For the text-containing cell, return its midpoint in [x, y] coordinate format. 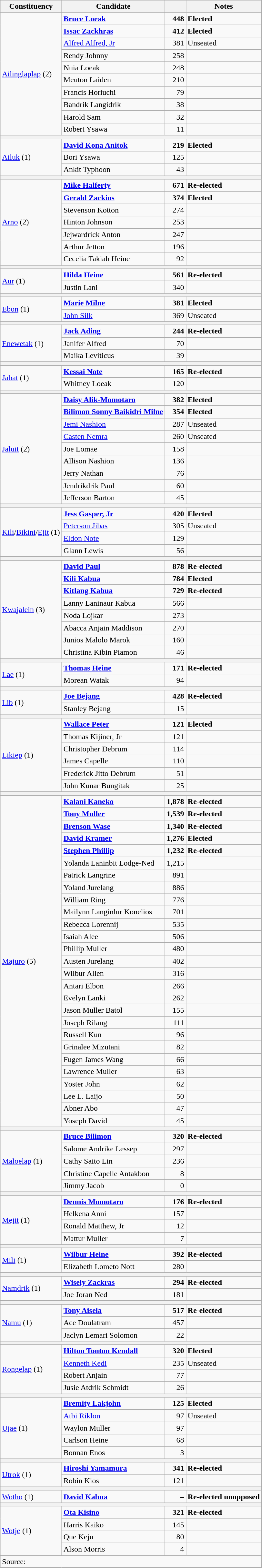
294 [176, 1282]
Marie Milne [113, 303]
46 [176, 652]
Robert Anjain [113, 1375]
270 [176, 628]
Bilimon Sonny Baikidri Milne [113, 412]
Bruce Loeak [113, 19]
Thomas Kijiner, Jr [113, 737]
David Kramer [113, 839]
561 [176, 275]
Harris Kaiko [113, 1524]
Jendrikdrik Paul [113, 485]
111 [176, 1023]
Francis Horiuchi [113, 92]
Alfred Alfred, Jr [113, 43]
Thomas Heine [113, 668]
Likiep (1) [31, 755]
Tony Muller [113, 814]
506 [176, 937]
25 [176, 786]
Candidate [113, 6]
Phillip Muller [113, 949]
114 [176, 749]
158 [176, 449]
96 [176, 1035]
Helkena Anni [113, 1214]
145 [176, 1524]
Bremity Lakjohn [113, 1404]
Nuia Loeak [113, 68]
266 [176, 986]
47 [176, 1108]
340 [176, 287]
Constituency [31, 6]
1,340 [176, 826]
Elizabeth Lometo Nott [113, 1266]
Hilda Heine [113, 275]
Source: [131, 1562]
1,232 [176, 851]
Arthur Jetton [113, 247]
Hiroshi Yamamura [113, 1468]
341 [176, 1468]
Ronald Matthew, Jr [113, 1226]
William Ring [113, 900]
Fugen James Wang [113, 1059]
Noda Lojkar [113, 615]
– [176, 1496]
60 [176, 485]
382 [176, 400]
Meuton Laiden [113, 80]
70 [176, 343]
402 [176, 961]
784 [176, 579]
Atbi Riklon [113, 1416]
Jaluit (2) [31, 449]
219 [176, 145]
Justin Lani [113, 287]
12 [176, 1226]
420 [176, 514]
392 [176, 1254]
38 [176, 104]
171 [176, 668]
Abacca Anjain Maddison [113, 628]
Kwajalein (3) [31, 609]
82 [176, 1047]
Mejit (1) [31, 1220]
Jerry Nathan [113, 473]
262 [176, 998]
43 [176, 170]
701 [176, 912]
Joe Joran Ned [113, 1295]
11 [176, 129]
321 [176, 1512]
7 [176, 1238]
Yoseph David [113, 1121]
James Capelle [113, 761]
729 [176, 591]
David Kona Anitok [113, 145]
Mailynn Langinlur Konelios [113, 912]
Jemi Nashion [113, 424]
Jimmy Jacob [113, 1186]
Maloelap (1) [31, 1161]
Jusie Atdrik Schmidt [113, 1388]
Antari Elbon [113, 986]
Ebon (1) [31, 309]
Evelyn Lanki [113, 998]
92 [176, 259]
66 [176, 1059]
260 [176, 436]
Jason Muller Batol [113, 1010]
Jefferson Barton [113, 498]
Kili Kabua [113, 579]
412 [176, 31]
Christine Capelle Antakbon [113, 1173]
Bonnan Enos [113, 1453]
Joe Lomae [113, 449]
Que Keju [113, 1537]
236 [176, 1161]
39 [176, 356]
68 [176, 1440]
354 [176, 412]
Yolanda Laninbit Lodge-Ned [113, 863]
Wotje (1) [31, 1531]
210 [176, 80]
Austen Jurelang [113, 961]
Robin Kios [113, 1481]
Mattur Muller [113, 1238]
247 [176, 234]
Lib (1) [31, 702]
Eldon Note [113, 538]
Isaiah Alee [113, 937]
Stanley Bejang [113, 709]
1,215 [176, 863]
John Silk [113, 315]
165 [176, 372]
32 [176, 117]
Wallace Peter [113, 724]
Jaclyn Lemari Solomon [113, 1335]
Wisely Zackras [113, 1282]
Brenson Wase [113, 826]
120 [176, 384]
Alson Morris [113, 1549]
Enewetak (1) [31, 343]
Kalani Kaneko [113, 801]
480 [176, 949]
248 [176, 68]
Stephen Phillip [113, 851]
Janifer Alfred [113, 343]
Lee L. Laijo [113, 1096]
457 [176, 1323]
62 [176, 1084]
428 [176, 696]
369 [176, 315]
Maika Leviticus [113, 356]
1,539 [176, 814]
Mili (1) [31, 1260]
160 [176, 640]
Namu (1) [31, 1323]
80 [176, 1537]
Christina Kibin Piamon [113, 652]
1,878 [176, 801]
Jess Gasper, Jr [113, 514]
535 [176, 924]
196 [176, 247]
886 [176, 888]
517 [176, 1310]
Morean Watak [113, 680]
891 [176, 875]
Ailuk (1) [31, 157]
Peterson Jibas [113, 526]
Ankit Typhoon [113, 170]
0 [176, 1186]
Aur (1) [31, 281]
Carlson Heine [113, 1440]
51 [176, 773]
Yoster John [113, 1084]
671 [176, 185]
273 [176, 615]
Patrick Langrine [113, 875]
448 [176, 19]
Glann Lewis [113, 551]
63 [176, 1072]
Cathy Saito Lin [113, 1161]
Kili/Bikini/Ejit (1) [31, 532]
Bruce Bilimon [113, 1136]
Joseph Rilang [113, 1023]
Harold Sam [113, 117]
4 [176, 1549]
Robert Ysawa [113, 129]
Ota Kisino [113, 1512]
Grinalee Mizutani [113, 1047]
Kessai Note [113, 372]
Russell Kun [113, 1035]
76 [176, 473]
235 [176, 1363]
157 [176, 1214]
Wilbur Allen [113, 973]
Frederick Jitto Debrum [113, 773]
Cecelia Takiah Heine [113, 259]
Christopher Debrum [113, 749]
566 [176, 603]
94 [176, 680]
Abner Abo [113, 1108]
77 [176, 1375]
Lae (1) [31, 674]
287 [176, 424]
Namdrik (1) [31, 1288]
Waylon Muller [113, 1428]
Wotho (1) [31, 1496]
3 [176, 1453]
John Kunar Bungitak [113, 786]
Jejwardrick Anton [113, 234]
Whitney Loeak [113, 384]
Re-elected unopposed [224, 1496]
Rongelap (1) [31, 1369]
Issac Zackhras [113, 31]
Arno (2) [31, 222]
Daisy Alik-Momotaro [113, 400]
56 [176, 551]
878 [176, 566]
David Paul [113, 566]
Stevenson Kotton [113, 210]
David Kabua [113, 1496]
Casten Nemra [113, 436]
305 [176, 526]
Tony Aiseia [113, 1310]
Rendy Johnny [113, 55]
129 [176, 538]
374 [176, 198]
244 [176, 331]
Salome Andrike Lessep [113, 1149]
316 [176, 973]
Ace Doulatram [113, 1323]
Junios Malolo Marok [113, 640]
176 [176, 1201]
Rebecca Lorennij [113, 924]
155 [176, 1010]
Hinton Johnson [113, 222]
Notes [224, 6]
Wilbur Heine [113, 1254]
776 [176, 900]
26 [176, 1388]
8 [176, 1173]
Dennis Momotaro [113, 1201]
253 [176, 222]
22 [176, 1335]
79 [176, 92]
Lawrence Muller [113, 1072]
Ailinglaplap (2) [31, 74]
181 [176, 1295]
Mike Halferty [113, 185]
274 [176, 210]
Lanny Laninaur Kabua [113, 603]
Kitlang Kabua [113, 591]
Jabat (1) [31, 378]
Yoland Jurelang [113, 888]
110 [176, 761]
Bori Ysawa [113, 157]
Kenneth Kedi [113, 1363]
Jack Ading [113, 331]
Gerald Zackios [113, 198]
Majuro (5) [31, 961]
Joe Bejang [113, 696]
297 [176, 1149]
Ujae (1) [31, 1428]
Allison Nashion [113, 461]
1,276 [176, 839]
50 [176, 1096]
258 [176, 55]
15 [176, 709]
Bandrik Langidrik [113, 104]
136 [176, 461]
Utrok (1) [31, 1474]
Hilton Tonton Kendall [113, 1351]
280 [176, 1266]
